Capture the cell that displays the provided text and extract its [X, Y] central coordinate. 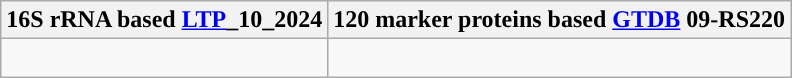
120 marker proteins based GTDB 09-RS220 [560, 20]
16S rRNA based LTP_10_2024 [164, 20]
